Capture the cell that displays the provided text and extract its (x, y) central coordinate. 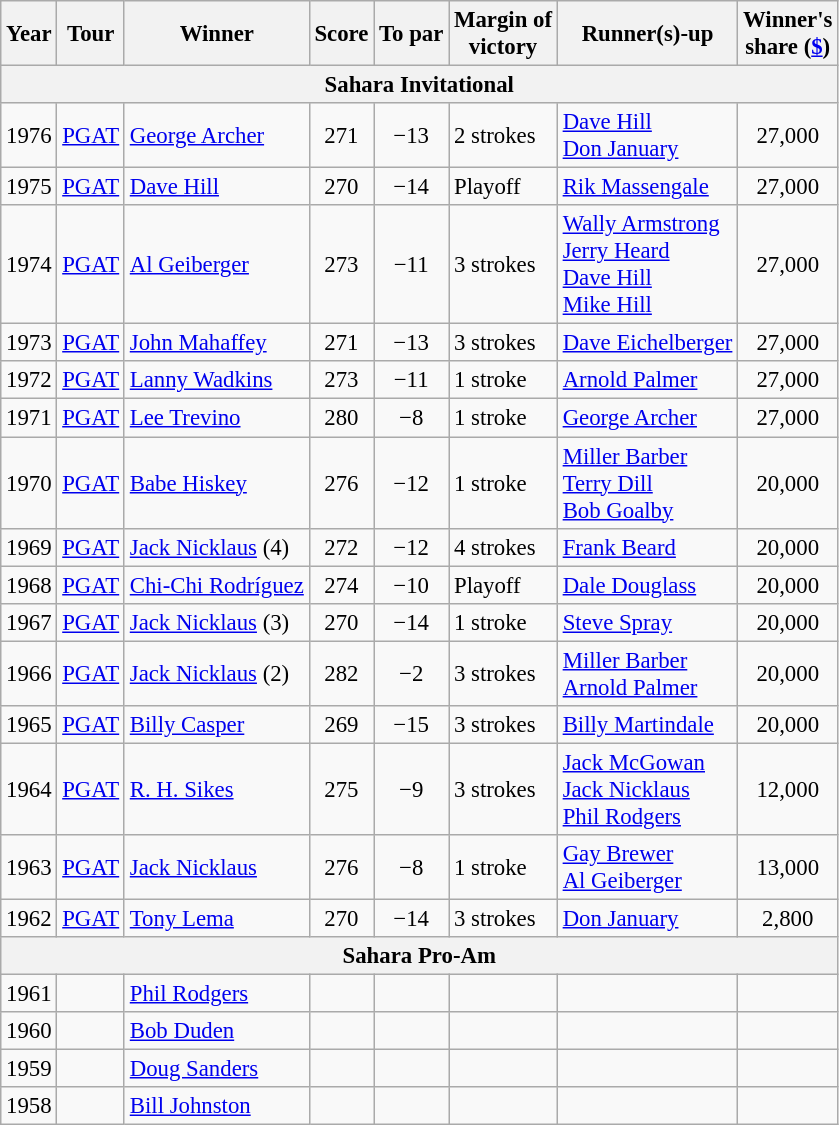
Dave Eichelberger (647, 343)
12,000 (788, 789)
Frank Beard (647, 547)
Doug Sanders (216, 1069)
Jack McGowan Jack Nicklaus Phil Rodgers (647, 789)
1968 (29, 585)
Phil Rodgers (216, 994)
−2 (412, 674)
Al Geiberger (216, 264)
1975 (29, 187)
John Mahaffey (216, 343)
1971 (29, 418)
Dave Hill Don January (647, 136)
Runner(s)-up (647, 34)
To par (412, 34)
269 (342, 725)
−9 (412, 789)
1973 (29, 343)
Bob Duden (216, 1031)
Sahara Invitational (420, 85)
1962 (29, 918)
1964 (29, 789)
1966 (29, 674)
Dave Hill (216, 187)
Babe Hiskey (216, 483)
275 (342, 789)
Steve Spray (647, 622)
274 (342, 585)
Arnold Palmer (647, 381)
Lee Trevino (216, 418)
1974 (29, 264)
2,800 (788, 918)
1960 (29, 1031)
Tony Lema (216, 918)
Miller Barber Terry Dill Bob Goalby (647, 483)
1958 (29, 1106)
Miller Barber Arnold Palmer (647, 674)
Wally Armstrong Jerry Heard Dave Hill Mike Hill (647, 264)
Chi-Chi Rodríguez (216, 585)
1970 (29, 483)
272 (342, 547)
Year (29, 34)
Lanny Wadkins (216, 381)
1961 (29, 994)
282 (342, 674)
Jack Nicklaus (3) (216, 622)
1967 (29, 622)
Tour (91, 34)
R. H. Sikes (216, 789)
280 (342, 418)
Rik Massengale (647, 187)
Don January (647, 918)
1972 (29, 381)
13,000 (788, 868)
1969 (29, 547)
1959 (29, 1069)
Billy Casper (216, 725)
−10 (412, 585)
2 strokes (504, 136)
1976 (29, 136)
Jack Nicklaus (4) (216, 547)
Winner (216, 34)
Dale Douglass (647, 585)
4 strokes (504, 547)
Jack Nicklaus (216, 868)
Sahara Pro-Am (420, 956)
1965 (29, 725)
Billy Martindale (647, 725)
Bill Johnston (216, 1106)
Gay Brewer Al Geiberger (647, 868)
−15 (412, 725)
Score (342, 34)
Margin ofvictory (504, 34)
1963 (29, 868)
Jack Nicklaus (2) (216, 674)
Winner'sshare ($) (788, 34)
